For the text-containing cell, return its midpoint in [x, y] coordinate format. 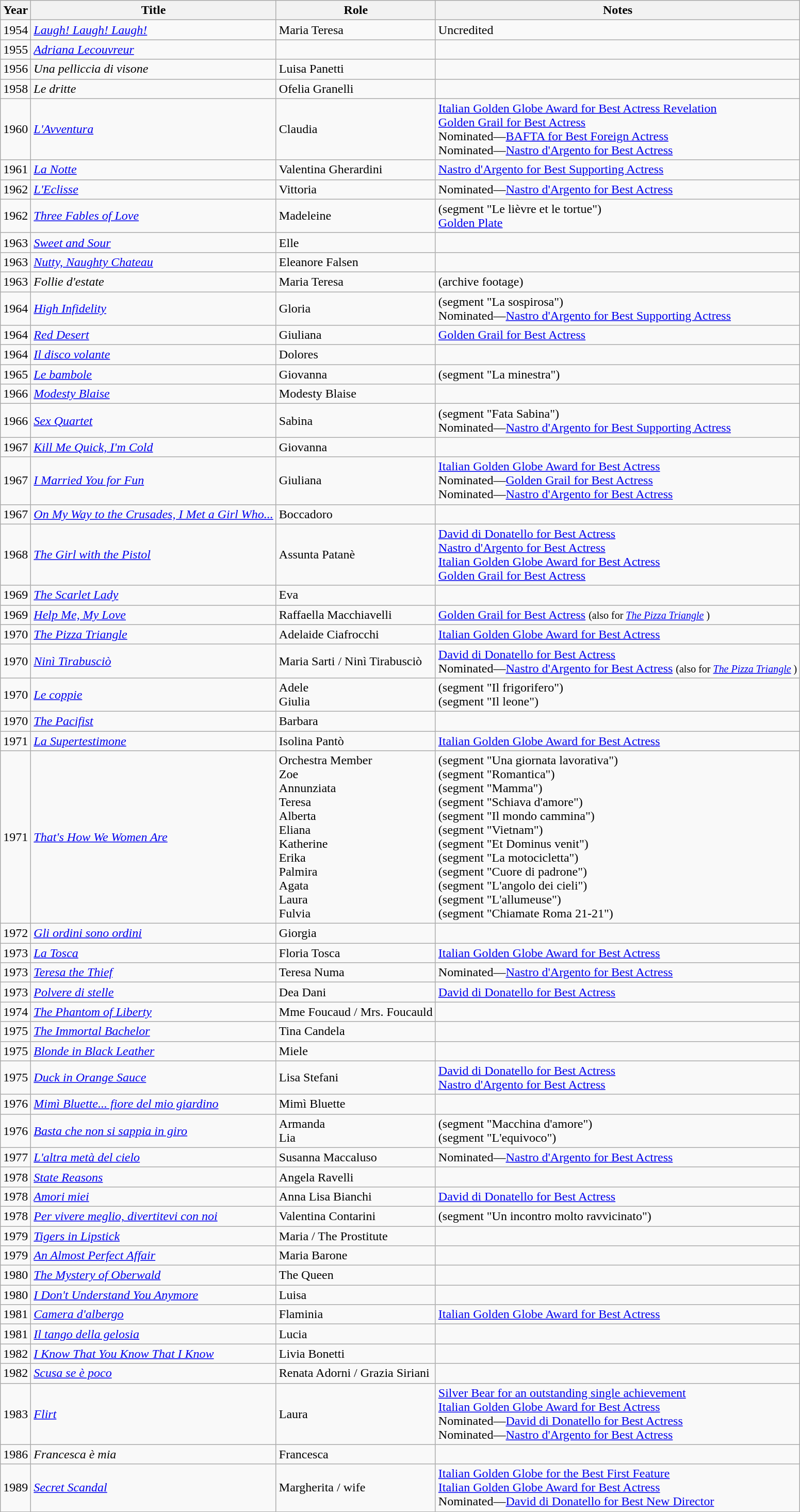
That's How We Women Are [154, 837]
1977 [15, 1157]
Role [356, 10]
David di Donatello for Best ActressNominated—Nastro d'Argento for Best Actress (also for The Pizza Triangle ) [617, 661]
Sweet and Sour [154, 242]
Adriana Lecouvreur [154, 50]
(segment "Macchina d'amore")(segment "L'equivoco") [617, 1130]
La Tosca [154, 953]
Nastro d'Argento for Best Supporting Actress [617, 170]
Sabina [356, 421]
1955 [15, 50]
Il tango della gelosia [154, 1334]
Flaminia [356, 1314]
Nutty, Naughty Chateau [154, 262]
Per vivere meglio, divertitevi con noi [154, 1216]
Maria Sarti / Ninì Tirabusciò [356, 661]
David di Donatello for Best ActressNastro d'Argento for Best Actress [617, 1078]
Valentina Gherardini [356, 170]
An Almost Perfect Affair [154, 1256]
1954 [15, 30]
L'Avventura [154, 129]
(archive footage) [617, 282]
Notes [617, 10]
L'Eclisse [154, 189]
Isolina Pantò [356, 741]
Laugh! Laugh! Laugh! [154, 30]
Lisa Stefani [356, 1078]
Laura [356, 1414]
Teresa the Thief [154, 973]
Orchestra MemberZoeAnnunziataTeresaAlbertaElianaKatherineErikaPalmiraAgataLauraFulvia [356, 837]
Flirt [154, 1414]
(segment "Fata Sabina")Nominated—Nastro d'Argento for Best Supporting Actress [617, 421]
Mimì Bluette [356, 1104]
Valentina Contarini [356, 1216]
Luisa Panetti [356, 69]
The Queen [356, 1275]
Le bambole [154, 374]
Year [15, 10]
Golden Grail for Best Actress [617, 335]
Boccadoro [356, 514]
Teresa Numa [356, 973]
Gli ordini sono ordini [154, 933]
AdeleGiulia [356, 694]
Maria / The Prostitute [356, 1236]
Sex Quartet [154, 421]
High Infidelity [154, 308]
Dea Dani [356, 992]
Dolores [356, 355]
Title [154, 10]
Margherita / wife [356, 1488]
Blonde in Black Leather [154, 1051]
1956 [15, 69]
Uncredited [617, 30]
State Reasons [154, 1177]
Claudia [356, 129]
The Girl with the Pistol [154, 555]
The Pacifist [154, 721]
Adelaide Ciafrocchi [356, 634]
Maria Barone [356, 1256]
Duck in Orange Sauce [154, 1078]
1960 [15, 129]
Floria Tosca [356, 953]
Eva [356, 595]
Barbara [356, 721]
Una pelliccia di visone [154, 69]
Francesca [356, 1454]
Raffaella Macchiavelli [356, 615]
David di Donatello for Best ActressNastro d'Argento for Best ActressItalian Golden Globe Award for Best ActressGolden Grail for Best Actress [617, 555]
The Phantom of Liberty [154, 1012]
Francesca è mia [154, 1454]
I Married You for Fun [154, 481]
Golden Grail for Best Actress (also for The Pizza Triangle ) [617, 615]
Tina Candela [356, 1031]
La Supertestimone [154, 741]
Follie d'estate [154, 282]
Kill Me Quick, I'm Cold [154, 447]
Angela Ravelli [356, 1177]
Giorgia [356, 933]
Anna Lisa Bianchi [356, 1196]
Assunta Patanè [356, 555]
(segment "Un incontro molto ravvicinato") [617, 1216]
Ofelia Granelli [356, 89]
The Scarlet Lady [154, 595]
1968 [15, 555]
L'altra metà del cielo [154, 1157]
Mimì Bluette... fiore del mio giardino [154, 1104]
Susanna Maccaluso [356, 1157]
The Mystery of Oberwald [154, 1275]
Livia Bonetti [356, 1354]
Lucia [356, 1334]
On My Way to the Crusades, I Met a Girl Who... [154, 514]
1965 [15, 374]
1974 [15, 1012]
Italian Golden Globe Award for Best ActressNominated—Golden Grail for Best ActressNominated—Nastro d'Argento for Best Actress [617, 481]
1986 [15, 1454]
Polvere di stelle [154, 992]
The Immortal Bachelor [154, 1031]
Secret Scandal [154, 1488]
(segment "La minestra") [617, 374]
Three Fables of Love [154, 216]
Italian Golden Globe for the Best First FeatureItalian Golden Globe Award for Best ActressNominated—David di Donatello for Best New Director [617, 1488]
Renata Adorni / Grazia Siriani [356, 1373]
1958 [15, 89]
The Pizza Triangle [154, 634]
Red Desert [154, 335]
Miele [356, 1051]
Camera d'albergo [154, 1314]
1983 [15, 1414]
(segment "La sospirosa")Nominated—Nastro d'Argento for Best Supporting Actress [617, 308]
Tigers in Lipstick [154, 1236]
(segment "Il frigorifero")(segment "Il leone") [617, 694]
I Know That You Know That I Know [154, 1354]
La Notte [154, 170]
1989 [15, 1488]
1972 [15, 933]
I Don't Understand You Anymore [154, 1295]
Amori miei [154, 1196]
Mme Foucaud / Mrs. Foucauld [356, 1012]
Gloria [356, 308]
Il disco volante [154, 355]
Le dritte [154, 89]
Le coppie [154, 694]
Elle [356, 242]
Scusa se è poco [154, 1373]
Vittoria [356, 189]
ArmandaLia [356, 1130]
Eleanore Falsen [356, 262]
Basta che non si sappia in giro [154, 1130]
Help Me, My Love [154, 615]
1961 [15, 170]
Madeleine [356, 216]
Luisa [356, 1295]
Ninì Tirabusciò [154, 661]
(segment "Le lièvre et le tortue")Golden Plate [617, 216]
